For the text-containing cell, return its midpoint in (x, y) coordinate format. 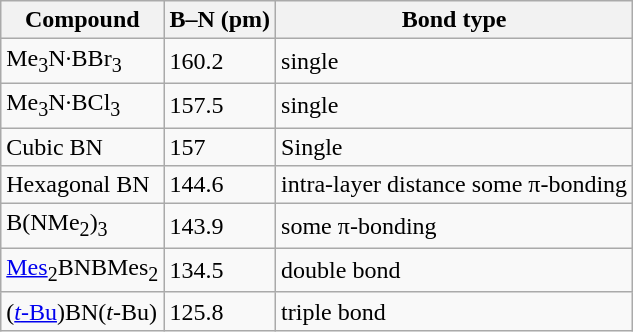
intra-layer distance some π-bonding (454, 185)
157.5 (220, 105)
Single (454, 147)
134.5 (220, 270)
Bond type (454, 20)
Hexagonal BN (82, 185)
some π-bonding (454, 226)
Cubic BN (82, 147)
157 (220, 147)
B(NMe2)3 (82, 226)
B–N (pm) (220, 20)
Me3N·BBr3 (82, 61)
(t-Bu)BN(t-Bu) (82, 311)
160.2 (220, 61)
Mes2BNBMes2 (82, 270)
Compound (82, 20)
triple bond (454, 311)
143.9 (220, 226)
Me3N·BCl3 (82, 105)
125.8 (220, 311)
double bond (454, 270)
144.6 (220, 185)
